Output the (x, y) coordinate of the center of the cell containing the given text.  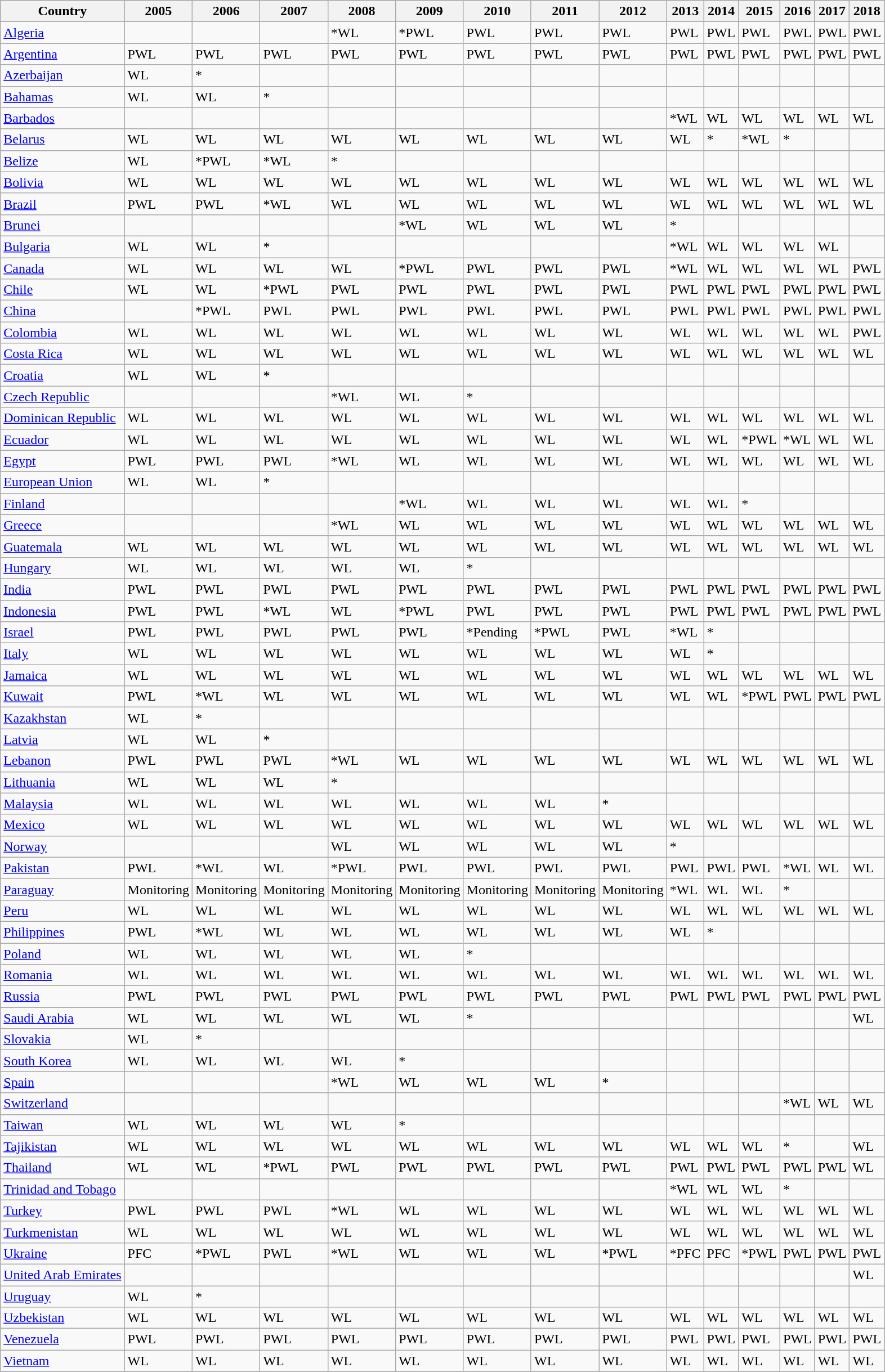
2014 (721, 11)
2015 (759, 11)
Kazakhstan (62, 718)
2005 (158, 11)
Belize (62, 161)
Brazil (62, 204)
South Korea (62, 1061)
Dominican Republic (62, 418)
Taiwan (62, 1125)
Pakistan (62, 868)
Lithuania (62, 782)
Philippines (62, 932)
Egypt (62, 461)
2016 (798, 11)
Brunei (62, 225)
Canada (62, 268)
Spain (62, 1082)
Czech Republic (62, 397)
Turkey (62, 1210)
United Arab Emirates (62, 1275)
Country (62, 11)
India (62, 589)
Malaysia (62, 804)
Romania (62, 975)
European Union (62, 482)
2010 (497, 11)
Bahamas (62, 97)
Norway (62, 846)
Indonesia (62, 611)
2008 (361, 11)
2006 (226, 11)
Russia (62, 997)
*PFC (685, 1253)
Uruguay (62, 1296)
Hungary (62, 568)
Trinidad and Tobago (62, 1189)
Saudi Arabia (62, 1018)
Kuwait (62, 697)
Jamaica (62, 675)
Greece (62, 525)
Mexico (62, 825)
Algeria (62, 33)
Barbados (62, 118)
*Pending (497, 633)
Ukraine (62, 1253)
Venezuela (62, 1339)
Ecuador (62, 440)
Poland (62, 954)
Uzbekistan (62, 1318)
Croatia (62, 375)
Azerbaijan (62, 75)
2017 (832, 11)
Costa Rica (62, 354)
China (62, 311)
2009 (430, 11)
Israel (62, 633)
Italy (62, 654)
2007 (294, 11)
Thailand (62, 1168)
Turkmenistan (62, 1232)
Finland (62, 504)
Tajikistan (62, 1146)
Peru (62, 911)
Vietnam (62, 1361)
2013 (685, 11)
Bulgaria (62, 246)
2012 (633, 11)
Colombia (62, 333)
Bolivia (62, 182)
Paraguay (62, 889)
2018 (867, 11)
2011 (565, 11)
Chile (62, 290)
Belarus (62, 140)
Guatemala (62, 546)
Lebanon (62, 761)
Slovakia (62, 1039)
Argentina (62, 54)
Switzerland (62, 1104)
Latvia (62, 739)
